For the text-containing cell, return its midpoint in [x, y] coordinate format. 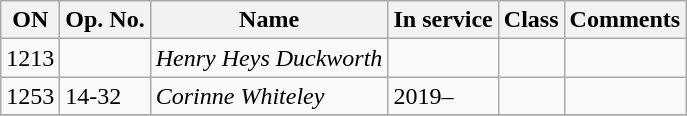
Op. No. [105, 20]
ON [30, 20]
14-32 [105, 96]
1253 [30, 96]
Corinne Whiteley [269, 96]
Name [269, 20]
In service [443, 20]
2019– [443, 96]
Comments [625, 20]
Class [531, 20]
1213 [30, 58]
Henry Heys Duckworth [269, 58]
